For the text-containing cell, return its midpoint in (x, y) coordinate format. 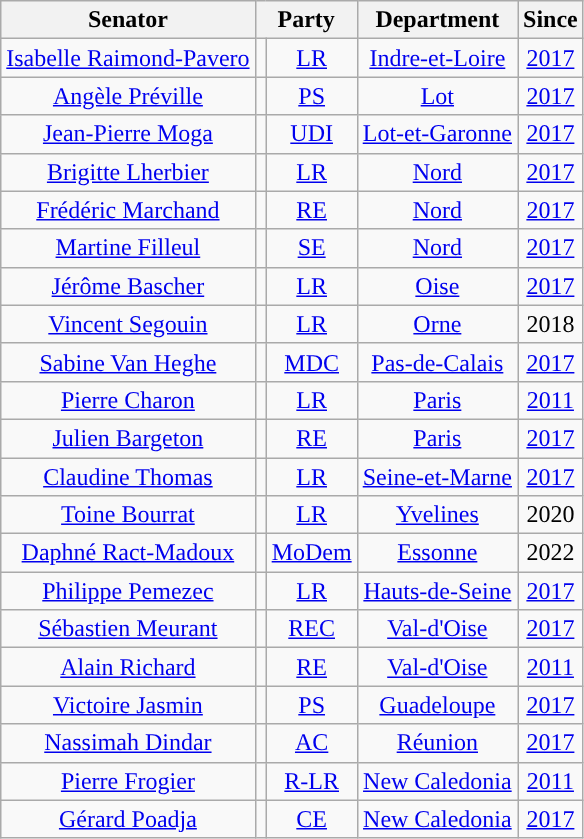
Réunion (437, 743)
Party (306, 20)
2022 (551, 553)
MDC (312, 362)
Jean-Pierre Moga (128, 134)
Isabelle Raimond-Pavero (128, 58)
Victoire Jasmin (128, 705)
Frédéric Marchand (128, 210)
Oise (437, 286)
SE (312, 248)
Pierre Frogier (128, 781)
Lot (437, 96)
Nassimah Dindar (128, 743)
2018 (551, 324)
Yvelines (437, 515)
Lot-et-Garonne (437, 134)
Vincent Segouin (128, 324)
Senator (128, 20)
Martine Filleul (128, 248)
Sébastien Meurant (128, 629)
Department (437, 20)
Daphné Ract-Madoux (128, 553)
R-LR (312, 781)
Seine-et-Marne (437, 477)
Sabine Van Heghe (128, 362)
Indre-et-Loire (437, 58)
Hauts-de-Seine (437, 591)
Guadeloupe (437, 705)
Angèle Préville (128, 96)
Julien Bargeton (128, 438)
UDI (312, 134)
Orne (437, 324)
MoDem (312, 553)
Claudine Thomas (128, 477)
Essonne (437, 553)
Pas-de-Calais (437, 362)
Since (551, 20)
Brigitte Lherbier (128, 172)
2020 (551, 515)
Philippe Pemezec (128, 591)
AC (312, 743)
Toine Bourrat (128, 515)
Jérôme Bascher (128, 286)
Gérard Poadja (128, 819)
REC (312, 629)
CE (312, 819)
Alain Richard (128, 667)
Pierre Charon (128, 400)
